Return the (X, Y) coordinate for the center point of the cell that contains the specified text.  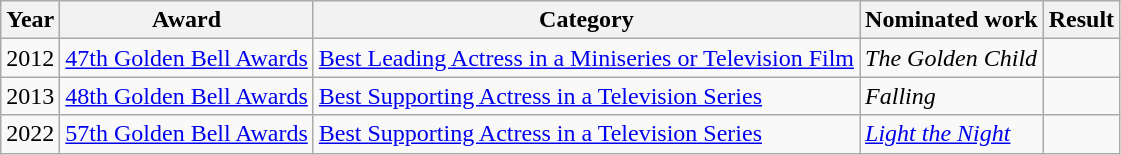
Nominated work (952, 20)
2012 (30, 58)
48th Golden Bell Awards (187, 96)
Best Leading Actress in a Miniseries or Television Film (586, 58)
Result (1081, 20)
Falling (952, 96)
47th Golden Bell Awards (187, 58)
2013 (30, 96)
Light the Night (952, 134)
Year (30, 20)
57th Golden Bell Awards (187, 134)
Award (187, 20)
2022 (30, 134)
The Golden Child (952, 58)
Category (586, 20)
